Return [X, Y] of the center of cell containing provided text 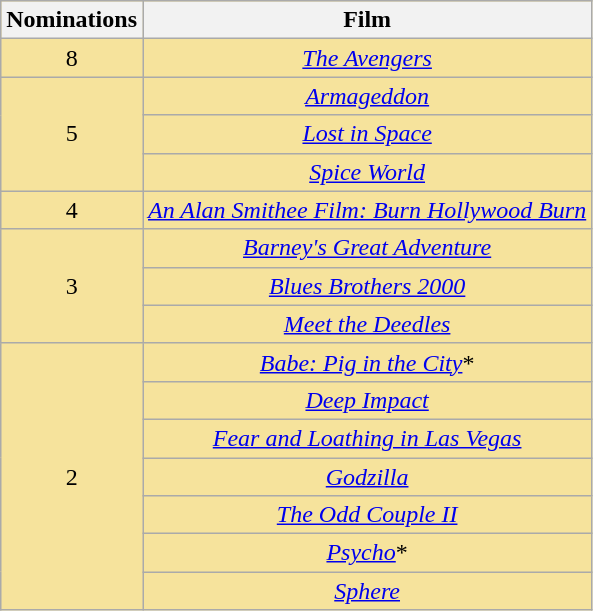
Spice World [366, 172]
Nominations [72, 20]
Psycho* [366, 553]
5 [72, 134]
Barney's Great Adventure [366, 248]
Lost in Space [366, 134]
Fear and Loathing in Las Vegas [366, 438]
The Avengers [366, 58]
2 [72, 476]
Film [366, 20]
3 [72, 286]
Godzilla [366, 477]
An Alan Smithee Film: Burn Hollywood Burn [366, 210]
Meet the Deedles [366, 324]
The Odd Couple II [366, 515]
4 [72, 210]
Blues Brothers 2000 [366, 286]
Armageddon [366, 96]
Babe: Pig in the City* [366, 362]
Deep Impact [366, 400]
8 [72, 58]
Sphere [366, 591]
